Scan for the cell matching the given text and deliver its [X, Y] coordinate at center. 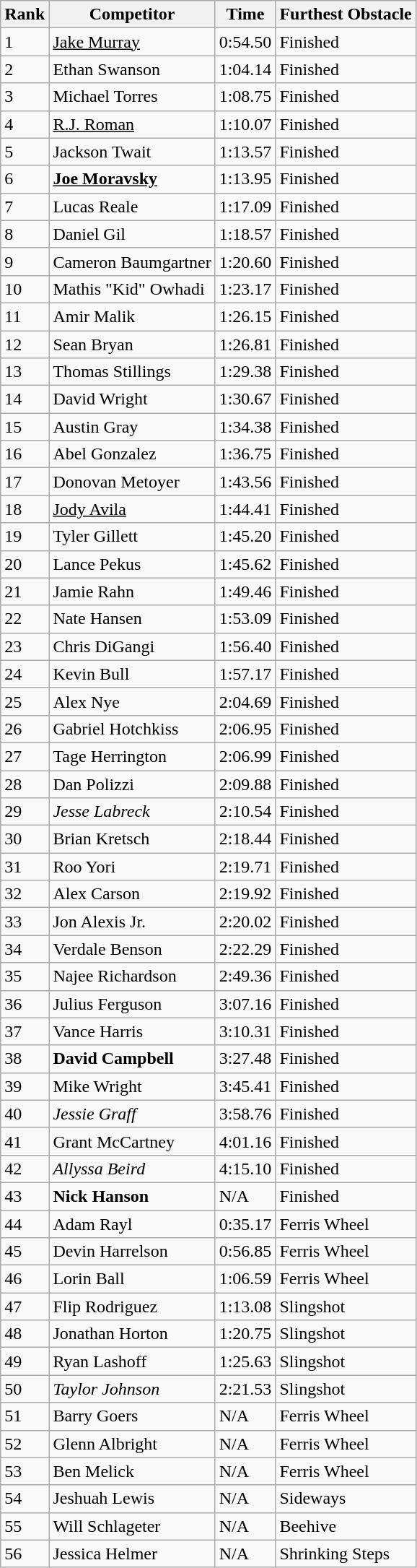
Donovan Metoyer [132, 482]
Jamie Rahn [132, 592]
11 [25, 316]
1:29.38 [245, 372]
40 [25, 1114]
2:09.88 [245, 784]
R.J. Roman [132, 124]
2:06.95 [245, 729]
Jessie Graff [132, 1114]
Ethan Swanson [132, 69]
Alex Nye [132, 701]
3:07.16 [245, 1004]
2:18.44 [245, 839]
2:19.92 [245, 894]
Vance Harris [132, 1031]
48 [25, 1334]
17 [25, 482]
3:10.31 [245, 1031]
1:57.17 [245, 674]
1:45.62 [245, 564]
2 [25, 69]
24 [25, 674]
Jody Avila [132, 509]
52 [25, 1444]
Lucas Reale [132, 207]
Brian Kretsch [132, 839]
35 [25, 976]
53 [25, 1471]
1:43.56 [245, 482]
1:08.75 [245, 97]
1:26.81 [245, 345]
1:06.59 [245, 1279]
50 [25, 1389]
1:17.09 [245, 207]
1:23.17 [245, 289]
Tyler Gillett [132, 537]
3 [25, 97]
Dan Polizzi [132, 784]
14 [25, 399]
Amir Malik [132, 316]
Cameron Baumgartner [132, 261]
Austin Gray [132, 427]
16 [25, 454]
Mike Wright [132, 1086]
2:21.53 [245, 1389]
Jonathan Horton [132, 1334]
Roo Yori [132, 867]
31 [25, 867]
1:49.46 [245, 592]
43 [25, 1196]
1:20.60 [245, 261]
32 [25, 894]
39 [25, 1086]
2:22.29 [245, 949]
1:56.40 [245, 646]
45 [25, 1252]
Joe Moravsky [132, 179]
54 [25, 1499]
Nate Hansen [132, 619]
34 [25, 949]
28 [25, 784]
41 [25, 1141]
3:58.76 [245, 1114]
2:20.02 [245, 922]
David Campbell [132, 1059]
15 [25, 427]
Michael Torres [132, 97]
44 [25, 1224]
Abel Gonzalez [132, 454]
49 [25, 1361]
Najee Richardson [132, 976]
46 [25, 1279]
Jake Murray [132, 42]
Sideways [346, 1499]
1:26.15 [245, 316]
4:01.16 [245, 1141]
Gabriel Hotchkiss [132, 729]
4:15.10 [245, 1169]
1 [25, 42]
18 [25, 509]
Ryan Lashoff [132, 1361]
37 [25, 1031]
2:19.71 [245, 867]
30 [25, 839]
Devin Harrelson [132, 1252]
0:54.50 [245, 42]
3:45.41 [245, 1086]
38 [25, 1059]
Verdale Benson [132, 949]
Thomas Stillings [132, 372]
Time [245, 14]
4 [25, 124]
Mathis "Kid" Owhadi [132, 289]
1:36.75 [245, 454]
8 [25, 234]
Alex Carson [132, 894]
6 [25, 179]
56 [25, 1554]
20 [25, 564]
Sean Bryan [132, 345]
Lance Pekus [132, 564]
Daniel Gil [132, 234]
21 [25, 592]
3:27.48 [245, 1059]
Jon Alexis Jr. [132, 922]
10 [25, 289]
29 [25, 812]
1:30.67 [245, 399]
Nick Hanson [132, 1196]
1:13.57 [245, 152]
Will Schlageter [132, 1526]
42 [25, 1169]
47 [25, 1307]
1:13.08 [245, 1307]
Rank [25, 14]
Adam Rayl [132, 1224]
Tage Herrington [132, 756]
36 [25, 1004]
Jessica Helmer [132, 1554]
Lorin Ball [132, 1279]
5 [25, 152]
51 [25, 1416]
2:10.54 [245, 812]
Allyssa Beird [132, 1169]
22 [25, 619]
Ben Melick [132, 1471]
Competitor [132, 14]
Chris DiGangi [132, 646]
1:10.07 [245, 124]
1:04.14 [245, 69]
1:13.95 [245, 179]
Kevin Bull [132, 674]
Barry Goers [132, 1416]
Flip Rodriguez [132, 1307]
33 [25, 922]
Jesse Labreck [132, 812]
55 [25, 1526]
27 [25, 756]
Julius Ferguson [132, 1004]
2:06.99 [245, 756]
Jackson Twait [132, 152]
Glenn Albright [132, 1444]
1:25.63 [245, 1361]
1:44.41 [245, 509]
19 [25, 537]
Beehive [346, 1526]
Grant McCartney [132, 1141]
2:49.36 [245, 976]
1:45.20 [245, 537]
Taylor Johnson [132, 1389]
1:53.09 [245, 619]
13 [25, 372]
0:35.17 [245, 1224]
Furthest Obstacle [346, 14]
25 [25, 701]
26 [25, 729]
1:20.75 [245, 1334]
23 [25, 646]
0:56.85 [245, 1252]
Shrinking Steps [346, 1554]
1:34.38 [245, 427]
12 [25, 345]
2:04.69 [245, 701]
9 [25, 261]
Jeshuah Lewis [132, 1499]
1:18.57 [245, 234]
7 [25, 207]
David Wright [132, 399]
